Provide the [x, y] coordinate of the cell's center where the given text is located.  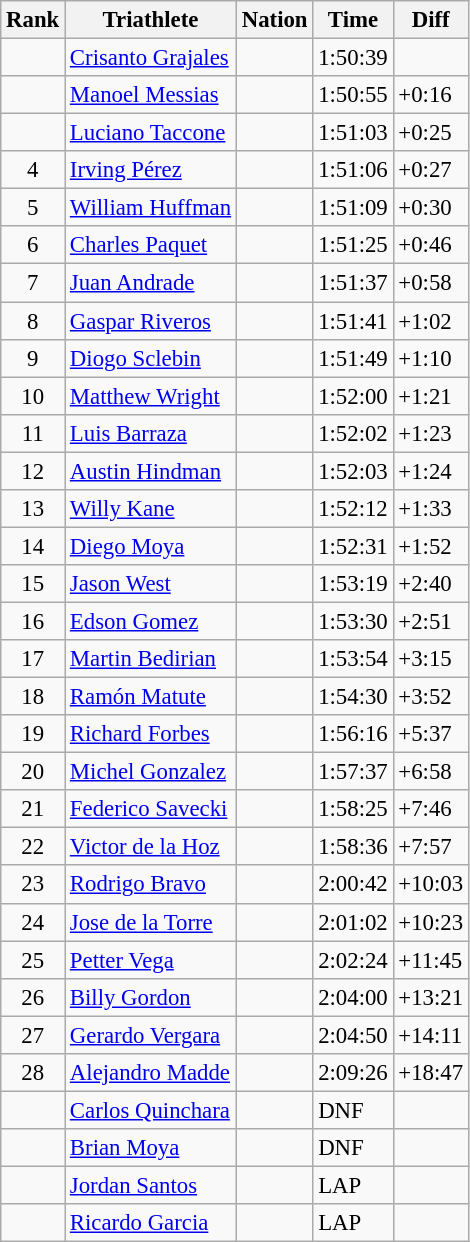
23 [33, 885]
Martin Bedirian [151, 659]
Luciano Taccone [151, 133]
1:57:37 [353, 772]
Gerardo Vergara [151, 1035]
9 [33, 358]
Michel Gonzalez [151, 772]
Charles Paquet [151, 245]
1:51:41 [353, 321]
Jose de la Torre [151, 922]
+6:58 [430, 772]
William Huffman [151, 208]
17 [33, 659]
5 [33, 208]
7 [33, 283]
1:53:30 [353, 621]
1:51:09 [353, 208]
+1:33 [430, 509]
2:09:26 [353, 1073]
Edson Gomez [151, 621]
Billy Gordon [151, 997]
Jordan Santos [151, 1185]
8 [33, 321]
Juan Andrade [151, 283]
+3:15 [430, 659]
1:53:19 [353, 584]
Diogo Sclebin [151, 358]
4 [33, 170]
+0:46 [430, 245]
2:04:50 [353, 1035]
+13:21 [430, 997]
1:51:06 [353, 170]
Rank [33, 20]
+7:46 [430, 809]
2:02:24 [353, 960]
1:52:03 [353, 471]
1:52:00 [353, 396]
Nation [274, 20]
1:56:16 [353, 734]
24 [33, 922]
19 [33, 734]
+18:47 [430, 1073]
Victor de la Hoz [151, 847]
+0:16 [430, 95]
20 [33, 772]
1:58:36 [353, 847]
26 [33, 997]
1:52:02 [353, 433]
25 [33, 960]
2:04:00 [353, 997]
Luis Barraza [151, 433]
Gaspar Riveros [151, 321]
13 [33, 509]
Austin Hindman [151, 471]
1:50:55 [353, 95]
12 [33, 471]
1:54:30 [353, 697]
1:52:31 [353, 546]
1:52:12 [353, 509]
Willy Kane [151, 509]
10 [33, 396]
+1:10 [430, 358]
15 [33, 584]
1:51:25 [353, 245]
Jason West [151, 584]
+7:57 [430, 847]
+0:58 [430, 283]
Ramón Matute [151, 697]
14 [33, 546]
1:53:54 [353, 659]
Carlos Quinchara [151, 1110]
Rodrigo Bravo [151, 885]
1:51:37 [353, 283]
6 [33, 245]
18 [33, 697]
+3:52 [430, 697]
Richard Forbes [151, 734]
+10:03 [430, 885]
16 [33, 621]
Irving Pérez [151, 170]
+1:23 [430, 433]
1:51:03 [353, 133]
1:58:25 [353, 809]
Diego Moya [151, 546]
21 [33, 809]
Federico Savecki [151, 809]
Time [353, 20]
+14:11 [430, 1035]
28 [33, 1073]
Petter Vega [151, 960]
Alejandro Madde [151, 1073]
Brian Moya [151, 1148]
Diff [430, 20]
1:50:39 [353, 58]
Matthew Wright [151, 396]
2:00:42 [353, 885]
+1:24 [430, 471]
+10:23 [430, 922]
+0:25 [430, 133]
Manoel Messias [151, 95]
+1:21 [430, 396]
2:01:02 [353, 922]
22 [33, 847]
+1:52 [430, 546]
11 [33, 433]
+2:51 [430, 621]
+1:02 [430, 321]
+0:27 [430, 170]
+2:40 [430, 584]
27 [33, 1035]
Ricardo Garcia [151, 1223]
Triathlete [151, 20]
+11:45 [430, 960]
+5:37 [430, 734]
+0:30 [430, 208]
1:51:49 [353, 358]
Crisanto Grajales [151, 58]
